Output the (x, y) coordinate of the center of the cell containing the given text.  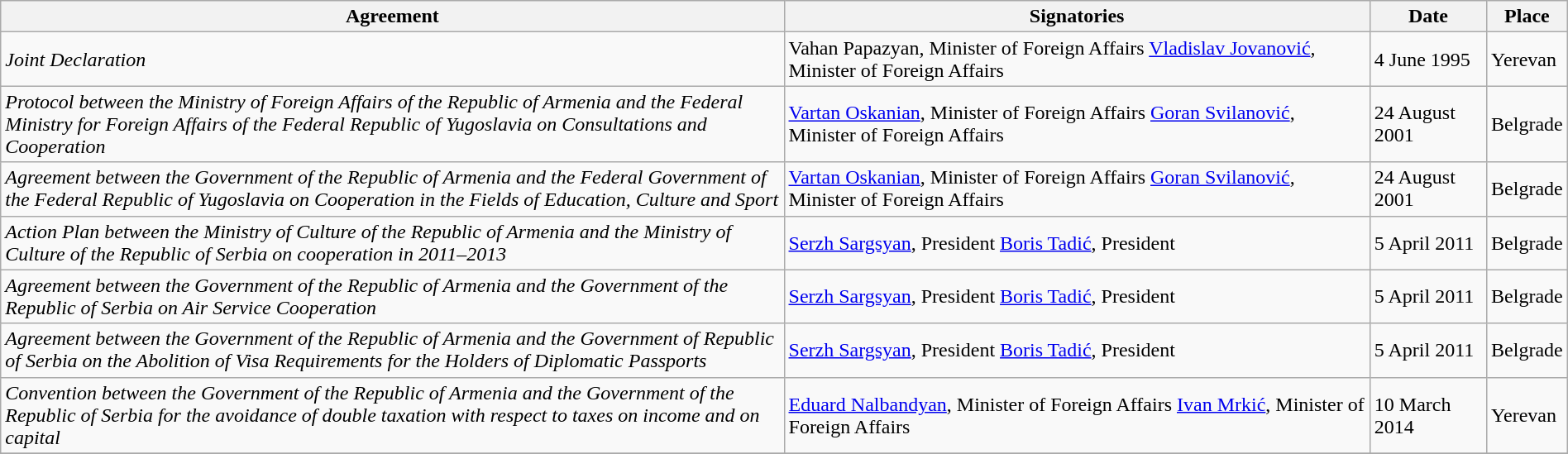
Joint Declaration (392, 60)
4 June 1995 (1427, 60)
Date (1427, 17)
Signatories (1077, 17)
Vahan Papazyan, Minister of Foreign Affairs Vladislav Jovanović, Minister of Foreign Affairs (1077, 60)
Agreement between the Government of the Republic of Armenia and the Government of the Republic of Serbia on Air Service Cooperation (392, 296)
Agreement (392, 17)
10 March 2014 (1427, 415)
Eduard Nalbandyan, Minister of Foreign Affairs Ivan Mrkić, Minister of Foreign Affairs (1077, 415)
Place (1527, 17)
